For the text-containing cell, return its midpoint in (X, Y) coordinate format. 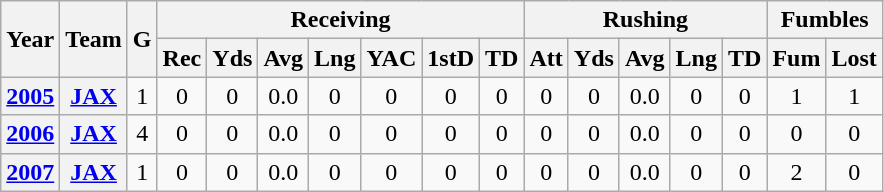
Fum (796, 58)
Fumbles (824, 20)
2006 (30, 134)
G (142, 39)
Rushing (646, 20)
Team (94, 39)
1stD (451, 58)
4 (142, 134)
Receiving (340, 20)
Att (546, 58)
2 (796, 172)
2007 (30, 172)
YAC (392, 58)
Year (30, 39)
Rec (182, 58)
2005 (30, 96)
Lost (854, 58)
